Provide the (X, Y) coordinate of the cell's center where the given text is located.  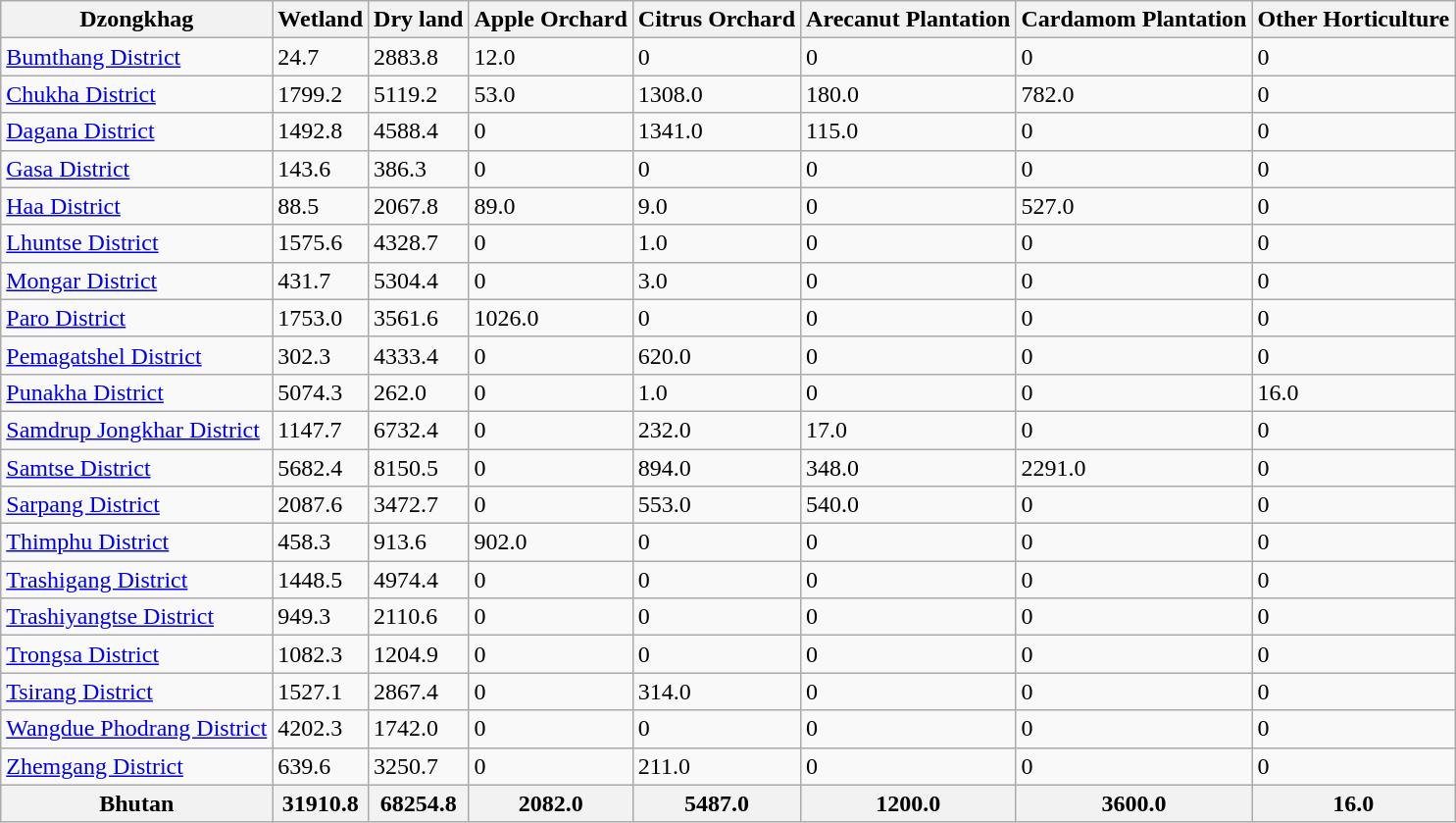
115.0 (908, 131)
620.0 (716, 355)
4202.3 (321, 729)
Zhemgang District (137, 766)
Chukha District (137, 94)
913.6 (419, 542)
Tsirang District (137, 692)
24.7 (321, 57)
2082.0 (551, 803)
89.0 (551, 206)
540.0 (908, 505)
302.3 (321, 355)
Pemagatshel District (137, 355)
Haa District (137, 206)
Trashiyangtse District (137, 617)
12.0 (551, 57)
1527.1 (321, 692)
5074.3 (321, 392)
949.3 (321, 617)
894.0 (716, 468)
1082.3 (321, 654)
4588.4 (419, 131)
782.0 (1133, 94)
2087.6 (321, 505)
1753.0 (321, 318)
8150.5 (419, 468)
180.0 (908, 94)
4974.4 (419, 580)
9.0 (716, 206)
262.0 (419, 392)
2867.4 (419, 692)
Gasa District (137, 169)
1204.9 (419, 654)
88.5 (321, 206)
553.0 (716, 505)
3600.0 (1133, 803)
3561.6 (419, 318)
Samtse District (137, 468)
Citrus Orchard (716, 20)
1308.0 (716, 94)
Trongsa District (137, 654)
3.0 (716, 281)
902.0 (551, 542)
Thimphu District (137, 542)
Dzongkhag (137, 20)
68254.8 (419, 803)
53.0 (551, 94)
386.3 (419, 169)
3472.7 (419, 505)
211.0 (716, 766)
Bhutan (137, 803)
431.7 (321, 281)
Paro District (137, 318)
2067.8 (419, 206)
232.0 (716, 430)
1742.0 (419, 729)
Bumthang District (137, 57)
4328.7 (419, 243)
4333.4 (419, 355)
6732.4 (419, 430)
5304.4 (419, 281)
Other Horticulture (1353, 20)
1341.0 (716, 131)
Wetland (321, 20)
1575.6 (321, 243)
348.0 (908, 468)
5119.2 (419, 94)
458.3 (321, 542)
Punakha District (137, 392)
Apple Orchard (551, 20)
Wangdue Phodrang District (137, 729)
3250.7 (419, 766)
2883.8 (419, 57)
1026.0 (551, 318)
1799.2 (321, 94)
5682.4 (321, 468)
1448.5 (321, 580)
Dagana District (137, 131)
1492.8 (321, 131)
314.0 (716, 692)
31910.8 (321, 803)
5487.0 (716, 803)
Samdrup Jongkhar District (137, 430)
Trashigang District (137, 580)
Cardamom Plantation (1133, 20)
17.0 (908, 430)
2291.0 (1133, 468)
2110.6 (419, 617)
Lhuntse District (137, 243)
527.0 (1133, 206)
143.6 (321, 169)
1200.0 (908, 803)
Sarpang District (137, 505)
Mongar District (137, 281)
1147.7 (321, 430)
Arecanut Plantation (908, 20)
639.6 (321, 766)
Dry land (419, 20)
